Return the (x, y) coordinate for the center point of the cell that contains the specified text.  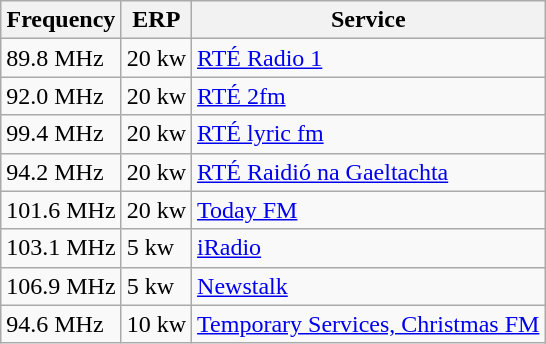
99.4 MHz (61, 134)
89.8 MHz (61, 58)
Service (368, 20)
94.6 MHz (61, 324)
RTÉ lyric fm (368, 134)
94.2 MHz (61, 172)
iRadio (368, 248)
RTÉ Radio 1 (368, 58)
103.1 MHz (61, 248)
106.9 MHz (61, 286)
Newstalk (368, 286)
92.0 MHz (61, 96)
Temporary Services, Christmas FM (368, 324)
RTÉ 2fm (368, 96)
101.6 MHz (61, 210)
Today FM (368, 210)
RTÉ Raidió na Gaeltachta (368, 172)
Frequency (61, 20)
ERP (156, 20)
10 kw (156, 324)
